Return the (X, Y) coordinate for the center point of the cell that contains the specified text.  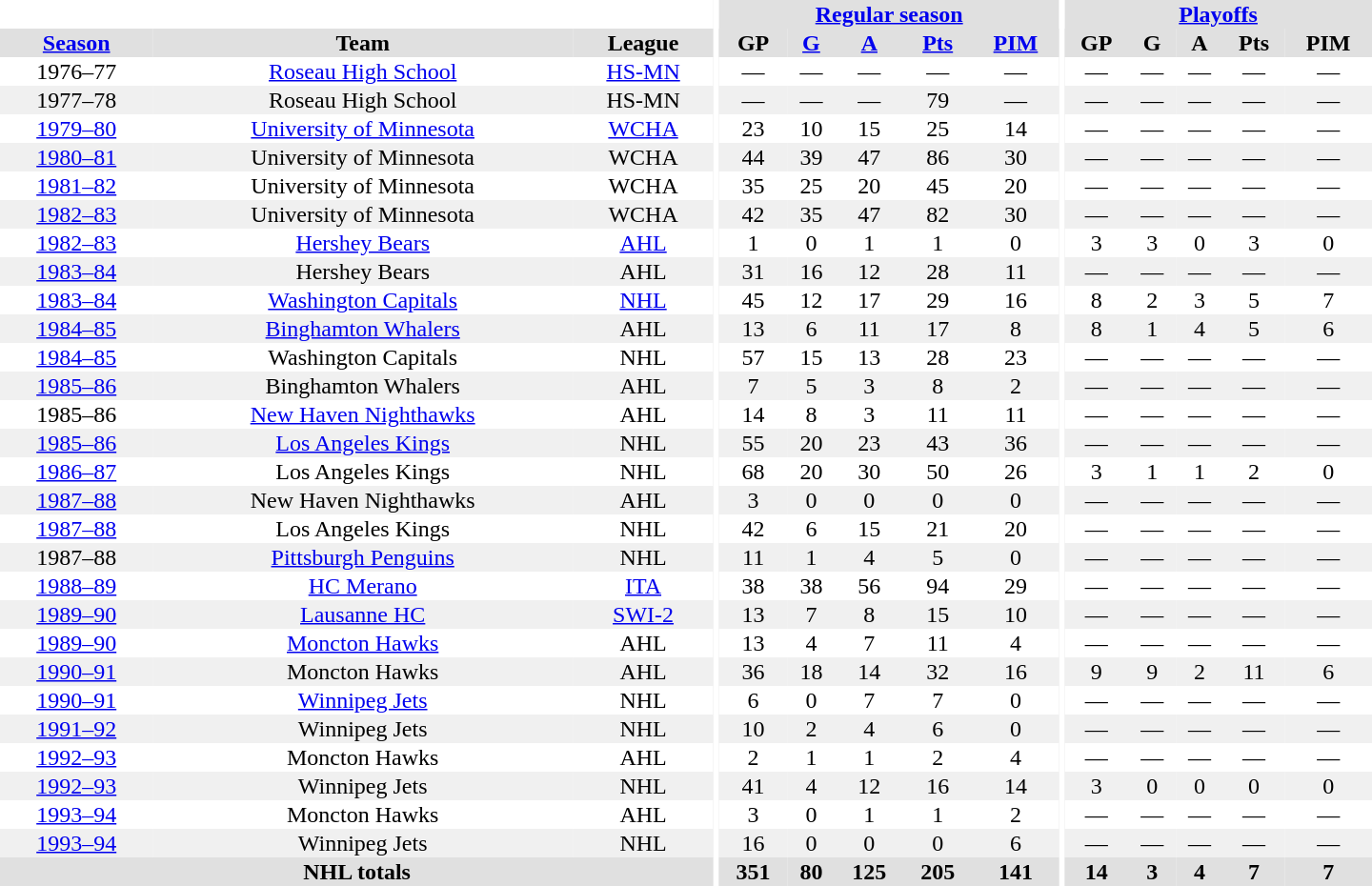
Lausanne HC (362, 614)
56 (869, 586)
League (643, 43)
50 (938, 472)
1977–78 (76, 100)
68 (754, 472)
41 (754, 786)
1981–82 (76, 186)
31 (754, 272)
351 (754, 872)
141 (1016, 872)
94 (938, 586)
32 (938, 672)
1976–77 (76, 71)
Regular season (890, 14)
39 (812, 157)
80 (812, 872)
86 (938, 157)
82 (938, 214)
79 (938, 100)
205 (938, 872)
SWI-2 (643, 614)
1991–92 (76, 729)
Team (362, 43)
57 (754, 357)
1979–80 (76, 129)
26 (1016, 472)
Playoffs (1218, 14)
21 (938, 529)
18 (812, 672)
55 (754, 443)
HC Merano (362, 586)
1988–89 (76, 586)
44 (754, 157)
125 (869, 872)
43 (938, 443)
Pittsburgh Penguins (362, 557)
Season (76, 43)
1980–81 (76, 157)
NHL totals (356, 872)
ITA (643, 586)
1986–87 (76, 472)
